Output the [x, y] coordinate of the center of the cell containing the given text.  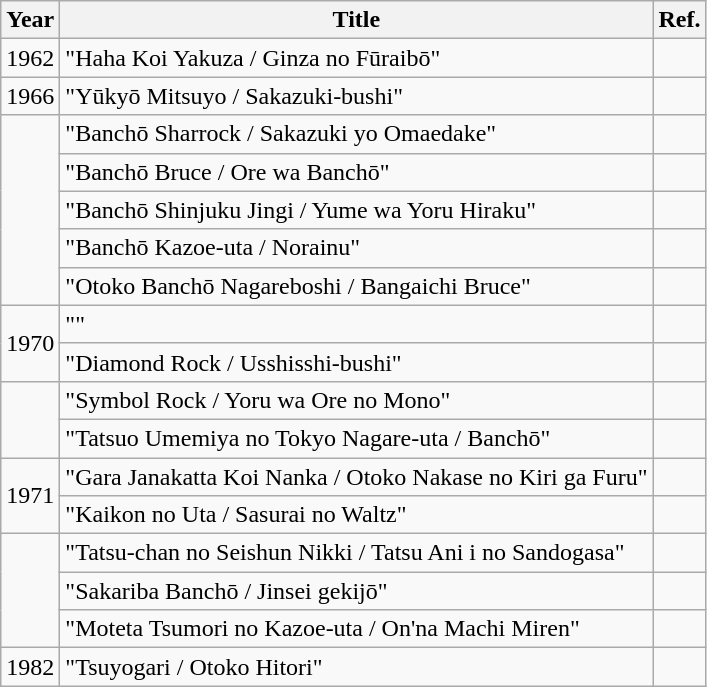
Title [356, 20]
"Moteta Tsumori no Kazoe-uta / On'na Machi Miren" [356, 629]
"Haha Koi Yakuza / Ginza no Fūraibō" [356, 58]
"Yūkyō Mitsuyo / Sakazuki-bushi" [356, 96]
1966 [30, 96]
"Tatsu-chan no Seishun Nikki / Tatsu Ani i no Sandogasa" [356, 553]
"Sakariba Banchō / Jinsei gekijō" [356, 591]
Year [30, 20]
"Diamond Rock / Usshisshi-bushi" [356, 362]
"Symbol Rock / Yoru wa Ore no Mono" [356, 400]
"Kaikon no Uta / Sasurai no Waltz" [356, 515]
1962 [30, 58]
"Otoko Banchō Nagareboshi / Bangaichi Bruce" [356, 286]
1970 [30, 343]
1971 [30, 496]
Ref. [680, 20]
"Banchō Shinjuku Jingi / Yume wa Yoru Hiraku" [356, 210]
"Tsuyogari / Otoko Hitori" [356, 667]
"Banchō Bruce / Ore wa Banchō" [356, 172]
"Banchō Kazoe-uta / Norainu" [356, 248]
"" [356, 324]
"Tatsuo Umemiya no Tokyo Nagare-uta / Banchō" [356, 438]
"Gara Janakatta Koi Nanka / Otoko Nakase no Kiri ga Furu" [356, 477]
1982 [30, 667]
"Banchō Sharrock / Sakazuki yo Omaedake" [356, 134]
